For the text-containing cell, return its midpoint in (x, y) coordinate format. 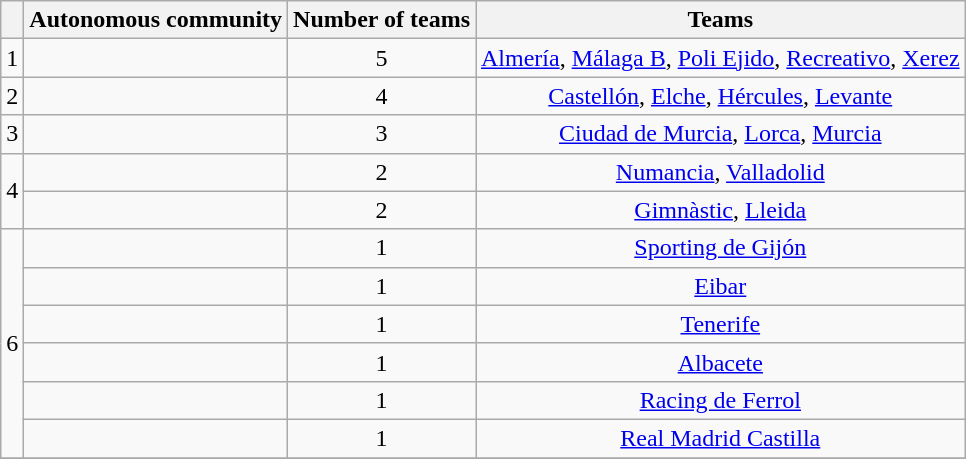
Tenerife (721, 324)
Sporting de Gijón (721, 248)
Teams (721, 20)
5 (382, 58)
Albacete (721, 362)
Numancia, Valladolid (721, 172)
Castellón, Elche, Hércules, Levante (721, 96)
6 (12, 343)
Number of teams (382, 20)
Almería, Málaga B, Poli Ejido, Recreativo, Xerez (721, 58)
Eibar (721, 286)
Real Madrid Castilla (721, 438)
Autonomous community (156, 20)
Ciudad de Murcia, Lorca, Murcia (721, 134)
Gimnàstic, Lleida (721, 210)
Racing de Ferrol (721, 400)
